Search for the cell housing the specified text and yield its (x, y) center coordinate. 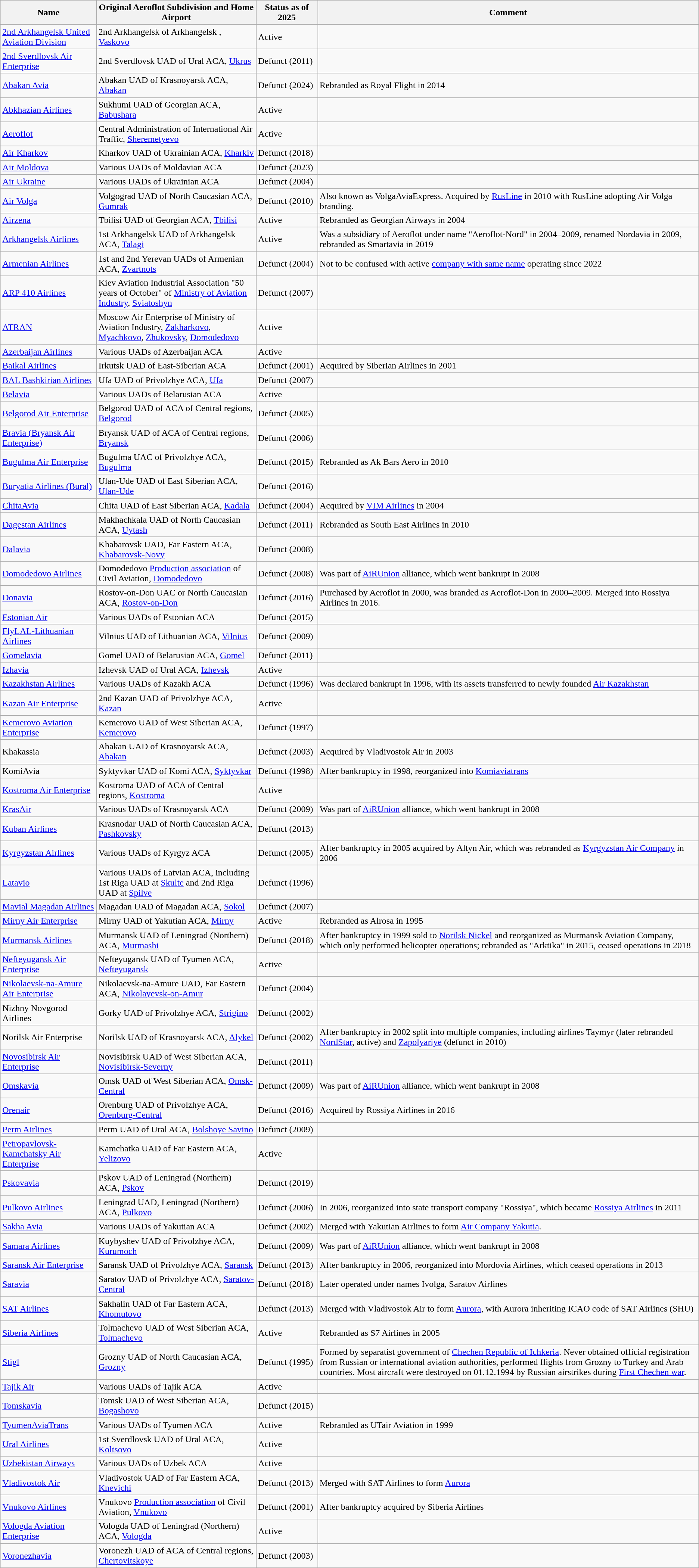
Bravia (Bryansk Air Enterprise) (49, 438)
Magadan UAD of Magadan ACA, Sokol (176, 906)
Various UADs of Yakutian ACA (176, 1226)
Rebranded as South East Airlines in 2010 (508, 525)
Saratov UAD of Privolzhye ACA, Saratov-Central (176, 1284)
Orenair (49, 1110)
After bankruptcy acquired by Siberia Airlines (508, 1507)
Stigl (49, 1362)
Defunct (1998) (287, 771)
2nd Sverdlovsk Air Enterprise (49, 61)
Murmansk Airlines (49, 940)
Rebranded as UTair Aviation in 1999 (508, 1425)
Izhavia (49, 670)
Sakha Avia (49, 1226)
Kemerovo Aviation Enterprise (49, 727)
Saransk UAD of Privolzhye ACA, Saransk (176, 1265)
Kostroma Air Enterprise (49, 790)
2nd Kazan UAD of Privolzhye ACA, Kazan (176, 703)
Various UADs of Estonian ACA (176, 617)
Saransk Air Enterprise (49, 1265)
Bryansk UAD of ACA of Central regions, Bryansk (176, 438)
Various UADs of Latvian ACA, including 1st Riga UAD at Skulte and 2nd Riga UAD at Spilve (176, 882)
Air Ukraine (49, 181)
Khakassia (49, 752)
Latavio (49, 882)
Various UADs of Tyumen ACA (176, 1425)
1st and 2nd Yerevan UADs of Armenian ACA, Zvartnots (176, 264)
Not to be confused with active company with same name operating since 2022 (508, 264)
Merged with Vladivostok Air to form Aurora, with Aurora inheriting ICAO code of SAT Airlines (SHU) (508, 1308)
Arkhangelsk Airlines (49, 239)
Acquired by Vladivostok Air in 2003 (508, 752)
Nizhny Novgorod Airlines (49, 1013)
Siberia Airlines (49, 1333)
Various UADs of Uzbek ACA (176, 1463)
Belgorod Air Enterprise (49, 414)
Izhevsk UAD of Ural ACA, Izhevsk (176, 670)
Pskov UAD of Leningrad (Northern) ACA, Pskov (176, 1183)
Nefteyugansk UAD of Tyumen ACA, Nefteyugansk (176, 965)
Makhachkala UAD of North Caucasian ACA, Uytash (176, 525)
Various UADs of Kyrgyz ACA (176, 853)
Belgorod UAD of ACA of Central regions, Belgorod (176, 414)
Tajik Air (49, 1387)
Acquired by Rossiya Airlines in 2016 (508, 1110)
Merged with Yakutian Airlines to form Air Company Yakutia. (508, 1226)
Rebranded as Ak Bars Aero in 2010 (508, 462)
Vilnius UAD of Lithuanian ACA, Vilnius (176, 636)
Voronezh UAD of ACA of Central regions, Chertovitskoye (176, 1555)
Omsk UAD of West Siberian ACA, Omsk-Central (176, 1086)
Domodedovo Production association of Civil Aviation, Domodedovo (176, 573)
Pulkovo Airlines (49, 1207)
Original Aeroflot Subdivision and Home Airport (176, 13)
Novosibirsk Air Enterprise (49, 1062)
Buryatia Airlines (Bural) (49, 486)
Rebranded as Alrosa in 1995 (508, 921)
Sakhalin UAD of Far Eastern ACA, Khomutovo (176, 1308)
Mavial Magadan Airlines (49, 906)
Petropavlovsk-Kamchatsky Air Enterprise (49, 1154)
Kyrgyzstan Airlines (49, 853)
Kuybyshev UAD of Privolzhye ACA, Kurumoch (176, 1245)
Dalavia (49, 549)
Sukhumi UAD of Georgian ACA, Babushara (176, 110)
Moscow Air Enterprise of Ministry of Aviation Industry, Zakharkovo, Myachkovo, Zhukovsky, Domodedovo (176, 327)
Norilsk Air Enterprise (49, 1037)
Gomel UAD of Belarusian ACA, Gomel (176, 656)
Various UADs of Kazakh ACA (176, 684)
Novisibirsk UAD of West Siberian ACA, Novisibirsk-Severny (176, 1062)
Voronezhavia (49, 1555)
Rebranded as S7 Airlines in 2005 (508, 1333)
Domodedovo Airlines (49, 573)
Merged with SAT Airlines to form Aurora (508, 1483)
Various UADs of Ukrainian ACA (176, 181)
Abakan Avia (49, 85)
Vnukovo Production association of Civil Aviation, Vnukovo (176, 1507)
2nd Sverdlovsk UAD of Ural ACA, Ukrus (176, 61)
Estonian Air (49, 617)
Nefteyugansk Air Enterprise (49, 965)
Kazan Air Enterprise (49, 703)
Name (49, 13)
Rebranded as Georgian Airways in 2004 (508, 220)
Leningrad UAD, Leningrad (Northern) ACA, Pulkovo (176, 1207)
ChitaAvia (49, 505)
Murmansk UAD of Leningrad (Northern) ACA, Murmashi (176, 940)
Donavia (49, 597)
SAT Airlines (49, 1308)
Khabarovsk UAD, Far Eastern ACA, Khabarovsk-Novy (176, 549)
Dagestan Airlines (49, 525)
Kamchatka UAD of Far Eastern ACA, Yelizovo (176, 1154)
Kostroma UAD of ACA of Central regions, Kostroma (176, 790)
Tomskavia (49, 1406)
Air Kharkov (49, 153)
Samara Airlines (49, 1245)
Aeroflot (49, 134)
Belavia (49, 394)
Kazakhstan Airlines (49, 684)
Uzbekistan Airways (49, 1463)
Defunct (1995) (287, 1362)
Saravia (49, 1284)
Abkhazian Airlines (49, 110)
Orenburg UAD of Privolzhye ACA, Orenburg-Central (176, 1110)
Also known as VolgaAviaExpress. Acquired by RusLine in 2010 with RusLine adopting Air Volga branding. (508, 201)
Pskovavia (49, 1183)
Kuban Airlines (49, 829)
Baikal Airlines (49, 366)
1st Sverdlovsk UAD of Ural ACA, Koltsovo (176, 1444)
Norilsk UAD of Krasnoyarsk ACA, Alykel (176, 1037)
Was a subsidiary of Aeroflot under name "Aeroflot-Nord" in 2004–2009, renamed Nordavia in 2009, rebranded as Smartavia in 2019 (508, 239)
Kiev Aviation Industrial Association "50 years of October" of Ministry of Aviation Industry, Sviatoshyn (176, 293)
Rebranded as Royal Flight in 2014 (508, 85)
1st Arkhangelsk UAD of Arkhangelsk ACA, Talagi (176, 239)
BAL Bashkirian Airlines (49, 380)
Acquired by Siberian Airlines in 2001 (508, 366)
Acquired by VIM Airlines in 2004 (508, 505)
Rostov-on-Don UAC or North Caucasian ACA, Rostov-on-Don (176, 597)
Vladivostok UAD of Far Eastern ACA, Knevichi (176, 1483)
Armenian Airlines (49, 264)
Gorky UAD of Privolzhye ACA, Strigino (176, 1013)
Kharkov UAD of Ukrainian ACA, Kharkiv (176, 153)
Gomelavia (49, 656)
Mirny UAD of Yakutian ACA, Mirny (176, 921)
TyumenAviaTrans (49, 1425)
Volgograd UAD of North Caucasian ACA, Gumrak (176, 201)
After bankruptcy in 1998, reorganized into Komiaviatrans (508, 771)
Status as of 2025 (287, 13)
Defunct (2024) (287, 85)
Defunct (1997) (287, 727)
Perm Airlines (49, 1129)
KomiAvia (49, 771)
Krasnodar UAD of North Caucasian ACA, Pashkovsky (176, 829)
ATRAN (49, 327)
Air Volga (49, 201)
Various UADs of Belarusian ACA (176, 394)
Chita UAD of East Siberian ACA, Kadala (176, 505)
Omskavia (49, 1086)
Central Administration of International Air Traffic, Sheremetyevo (176, 134)
Kemerovo UAD of West Siberian ACA, Kemerovo (176, 727)
Nikolaevsk-na-Amure Air Enterprise (49, 989)
Defunct (2019) (287, 1183)
2nd Arkhangelsk United Aviation Division (49, 37)
Nikolaevsk-na-Amure UAD, Far Eastern ACA, Nikolayevsk-on-Amur (176, 989)
Was declared bankrupt in 1996, with its assets transferred to newly founded Air Kazakhstan (508, 684)
Vnukovo Airlines (49, 1507)
Various UADs of Azerbaijan ACA (176, 352)
ARP 410 Airlines (49, 293)
Airzena (49, 220)
Vologda Aviation Enterprise (49, 1531)
KrasAir (49, 809)
In 2006, reorganized into state transport company "Rossiya", which became Rossiya Airlines in 2011 (508, 1207)
Various UADs of Krasnoyarsk ACA (176, 809)
2nd Arkhangelsk of Arkhangelsk , Vaskovo (176, 37)
Air Moldova (49, 167)
Later operated under names Ivolga, Saratov Airlines (508, 1284)
After bankruptcy in 2005 acquired by Altyn Air, which was rebranded as Kyrgyzstan Air Company in 2006 (508, 853)
Bugulma UAC of Privolzhye ACA, Bugulma (176, 462)
Grozny UAD of North Caucasian ACA, Grozny (176, 1362)
Defunct (2023) (287, 167)
FlyLAL-Lithuanian Airlines (49, 636)
Ural Airlines (49, 1444)
Tolmachevo UAD of West Siberian ACA, Tolmachevo (176, 1333)
Mirny Air Enterprise (49, 921)
Vladivostok Air (49, 1483)
Various UADs of Moldavian ACA (176, 167)
Ufa UAD of Privolzhye ACA, Ufa (176, 380)
Defunct (2010) (287, 201)
After bankruptcy in 2006, reorganized into Mordovia Airlines, which ceased operations in 2013 (508, 1265)
Irkutsk UAD of East-Siberian ACA (176, 366)
Tbilisi UAD of Georgian ACA, Tbilisi (176, 220)
Azerbaijan Airlines (49, 352)
Ulan-Ude UAD of East Siberian ACA, Ulan-Ude (176, 486)
Vologda UAD of Leningrad (Northern) ACA, Vologda (176, 1531)
Tomsk UAD of West Siberian ACA, Bogashovo (176, 1406)
Various UADs of Tajik ACA (176, 1387)
Bugulma Air Enterprise (49, 462)
Perm UAD of Ural ACA, Bolshoye Savino (176, 1129)
Syktyvkar UAD of Komi ACA, Syktyvkar (176, 771)
Comment (508, 13)
Purchased by Aeroflot in 2000, was branded as Aeroflot-Don in 2000–2009. Merged into Rossiya Airlines in 2016. (508, 597)
